Find where the given text appears and provide that cell's center as [x, y] coordinate. 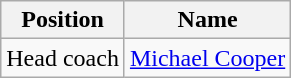
Michael Cooper [207, 58]
Head coach [63, 58]
Name [207, 20]
Position [63, 20]
